Scan for the cell matching the given text and deliver its [x, y] coordinate at center. 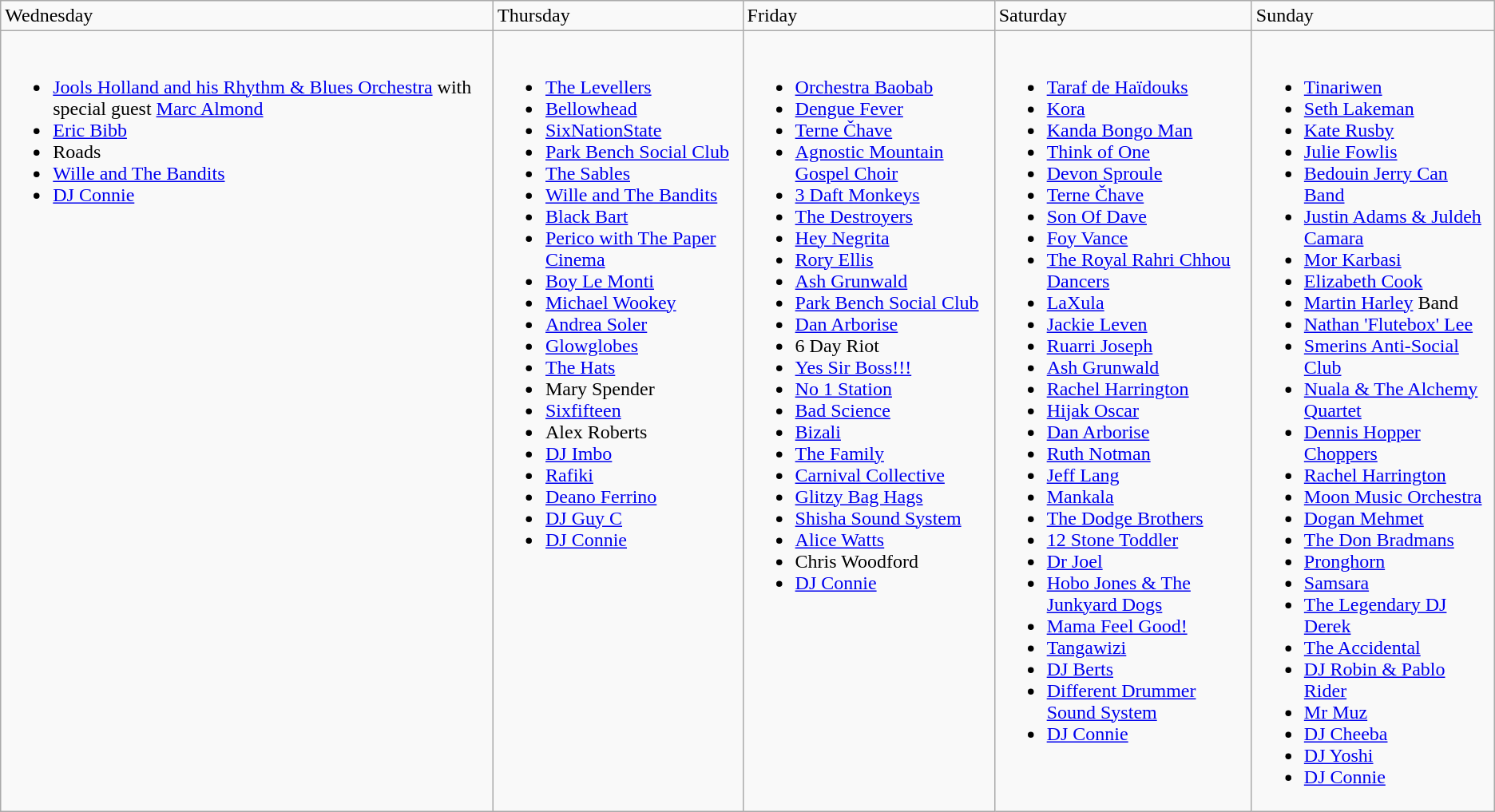
Sunday [1373, 16]
Thursday [618, 16]
Jools Holland and his Rhythm & Blues Orchestra with special guest Marc AlmondEric BibbRoadsWille and The BanditsDJ Connie [248, 422]
Wednesday [248, 16]
Friday [869, 16]
Saturday [1123, 16]
